Return (X, Y) of the center of cell containing provided text 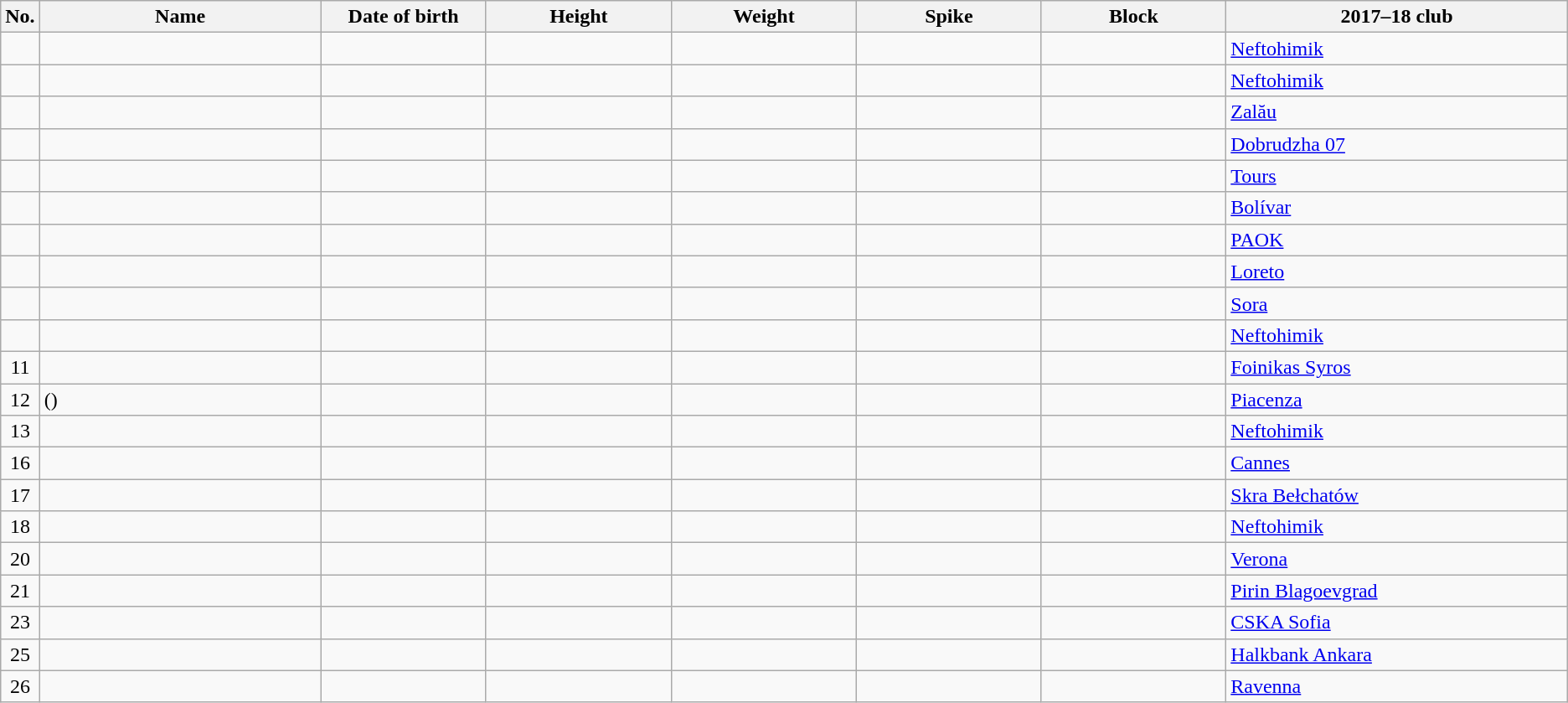
Spike (950, 17)
Loreto (1397, 271)
PAOK (1397, 240)
Piacenza (1397, 400)
Skra Bełchatów (1397, 495)
Sora (1397, 303)
Weight (764, 17)
Name (180, 17)
16 (20, 463)
No. (20, 17)
CSKA Sofia (1397, 623)
Tours (1397, 176)
Height (578, 17)
() (180, 400)
26 (20, 686)
18 (20, 527)
Zalău (1397, 112)
Date of birth (404, 17)
21 (20, 591)
23 (20, 623)
2017–18 club (1397, 17)
Bolívar (1397, 208)
12 (20, 400)
25 (20, 654)
Dobrudzha 07 (1397, 144)
Halkbank Ankara (1397, 654)
20 (20, 559)
13 (20, 432)
Pirin Blagoevgrad (1397, 591)
Verona (1397, 559)
Ravenna (1397, 686)
17 (20, 495)
11 (20, 367)
Foinikas Syros (1397, 367)
Cannes (1397, 463)
Block (1134, 17)
